Determine the [x, y] coordinate at the center of the cell enclosing the given text.  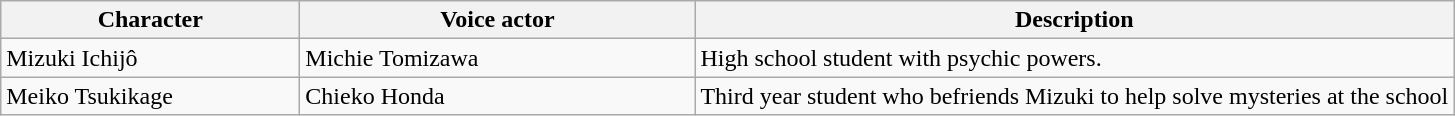
Voice actor [498, 20]
Mizuki Ichijô [150, 58]
Third year student who befriends Mizuki to help solve mysteries at the school [1074, 96]
Description [1074, 20]
Michie Tomizawa [498, 58]
Meiko Tsukikage [150, 96]
High school student with psychic powers. [1074, 58]
Chieko Honda [498, 96]
Character [150, 20]
